Scan for the cell matching the given text and deliver its (x, y) coordinate at center. 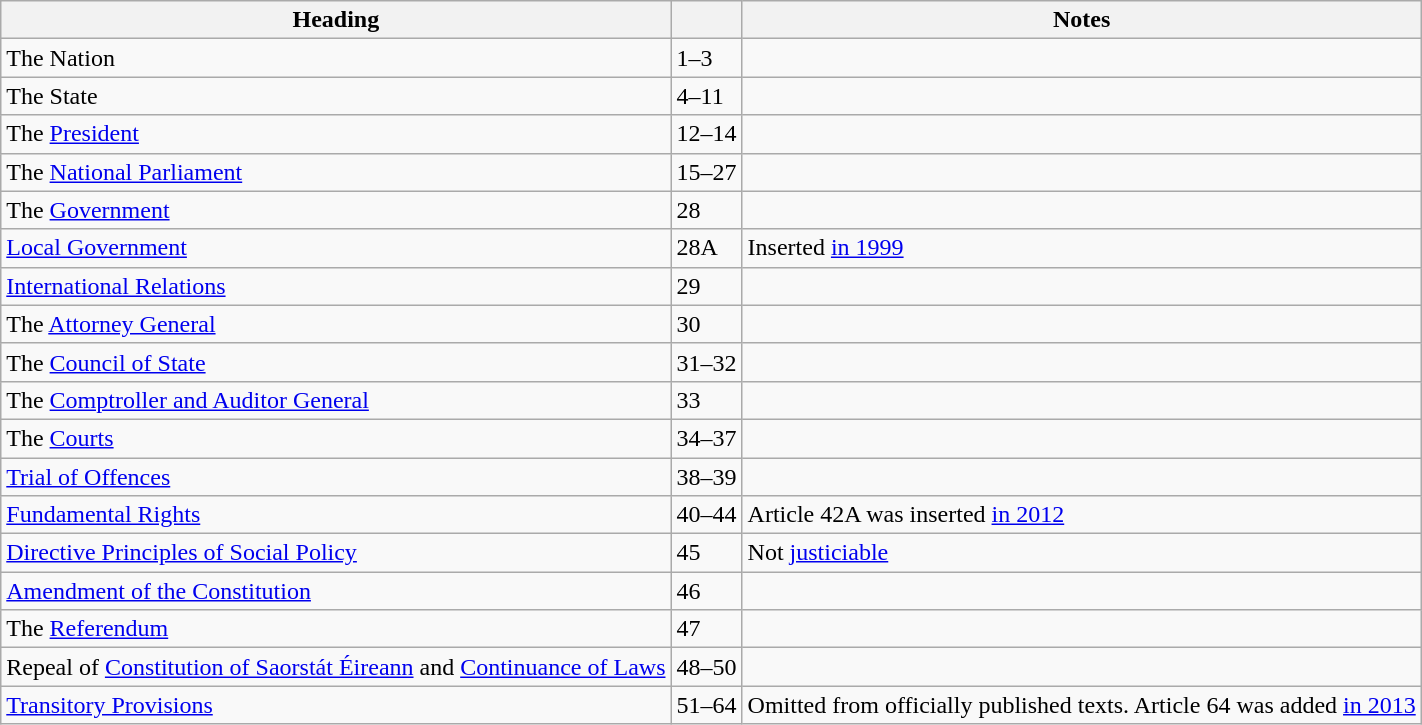
Amendment of the Constitution (336, 591)
33 (706, 400)
29 (706, 286)
45 (706, 553)
51–64 (706, 705)
1–3 (706, 58)
International Relations (336, 286)
The Government (336, 210)
Not justiciable (1082, 553)
30 (706, 324)
The Referendum (336, 629)
The State (336, 96)
34–37 (706, 438)
15–27 (706, 172)
28A (706, 248)
Repeal of Constitution of Saorstát Éireann and Continuance of Laws (336, 667)
28 (706, 210)
Notes (1082, 20)
12–14 (706, 134)
Transitory Provisions (336, 705)
Inserted in 1999 (1082, 248)
31–32 (706, 362)
4–11 (706, 96)
Omitted from officially published texts. Article 64 was added in 2013 (1082, 705)
The National Parliament (336, 172)
The Council of State (336, 362)
The Courts (336, 438)
46 (706, 591)
The President (336, 134)
Fundamental Rights (336, 515)
The Attorney General (336, 324)
The Comptroller and Auditor General (336, 400)
Local Government (336, 248)
Trial of Offences (336, 477)
40–44 (706, 515)
38–39 (706, 477)
The Nation (336, 58)
48–50 (706, 667)
Article 42A was inserted in 2012 (1082, 515)
Directive Principles of Social Policy (336, 553)
47 (706, 629)
Heading (336, 20)
